Identify which cell holds the provided text, then report its [X, Y] central coordinate. 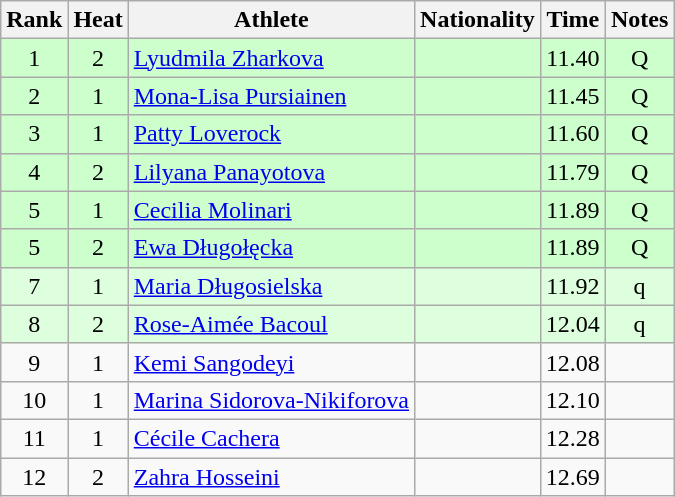
Marina Sidorova-Nikiforova [271, 400]
11.45 [572, 96]
7 [34, 286]
12.08 [572, 362]
Athlete [271, 20]
11.79 [572, 172]
8 [34, 324]
12.04 [572, 324]
Nationality [478, 20]
Kemi Sangodeyi [271, 362]
Cecilia Molinari [271, 210]
4 [34, 172]
Cécile Cachera [271, 438]
Time [572, 20]
Lyudmila Zharkova [271, 58]
Rank [34, 20]
Lilyana Panayotova [271, 172]
3 [34, 134]
12.69 [572, 477]
12.28 [572, 438]
Mona-Lisa Pursiainen [271, 96]
11.92 [572, 286]
Rose-Aimée Bacoul [271, 324]
Patty Loverock [271, 134]
Ewa Długołęcka [271, 248]
11 [34, 438]
11.40 [572, 58]
10 [34, 400]
11.60 [572, 134]
Maria Długosielska [271, 286]
12.10 [572, 400]
9 [34, 362]
Zahra Hosseini [271, 477]
Heat [98, 20]
Notes [639, 20]
12 [34, 477]
